Pinpoint the cell where the given text exists, returning its (x, y) midpoint coordinate. 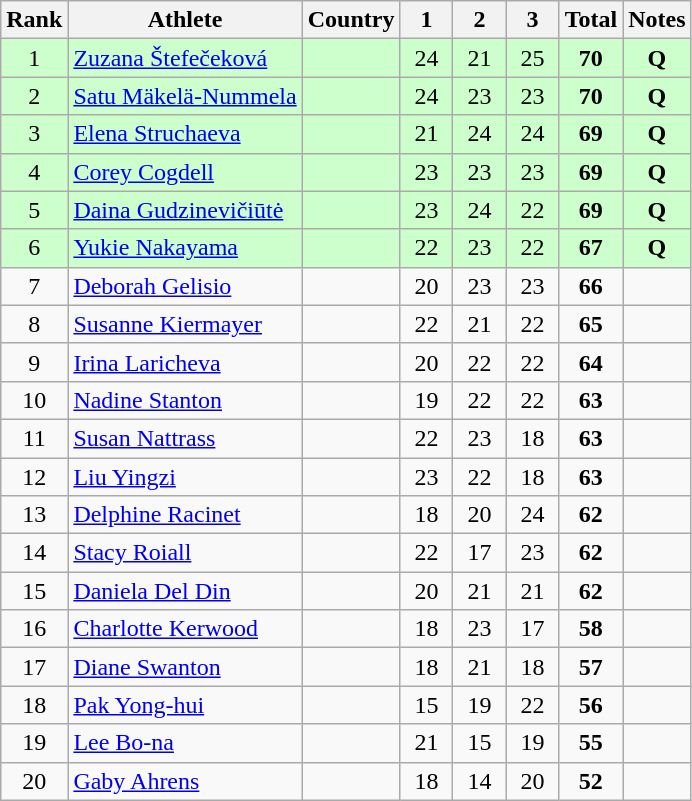
66 (591, 286)
Diane Swanton (185, 667)
Deborah Gelisio (185, 286)
Satu Mäkelä-Nummela (185, 96)
Delphine Racinet (185, 515)
11 (34, 438)
25 (532, 58)
12 (34, 477)
Daniela Del Din (185, 591)
16 (34, 629)
10 (34, 400)
Lee Bo-na (185, 743)
Notes (657, 20)
64 (591, 362)
Rank (34, 20)
Nadine Stanton (185, 400)
Susan Nattrass (185, 438)
Pak Yong-hui (185, 705)
Stacy Roiall (185, 553)
7 (34, 286)
Total (591, 20)
Athlete (185, 20)
Irina Laricheva (185, 362)
Liu Yingzi (185, 477)
56 (591, 705)
8 (34, 324)
57 (591, 667)
65 (591, 324)
Gaby Ahrens (185, 781)
55 (591, 743)
Country (351, 20)
Charlotte Kerwood (185, 629)
Susanne Kiermayer (185, 324)
Yukie Nakayama (185, 248)
5 (34, 210)
52 (591, 781)
58 (591, 629)
9 (34, 362)
Zuzana Štefečeková (185, 58)
67 (591, 248)
4 (34, 172)
Daina Gudzinevičiūtė (185, 210)
Corey Cogdell (185, 172)
6 (34, 248)
Elena Struchaeva (185, 134)
13 (34, 515)
